Output the [x, y] coordinate of the center of the cell containing the given text.  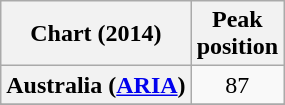
Australia (ARIA) [96, 85]
87 [237, 85]
Peakposition [237, 34]
Chart (2014) [96, 34]
